Find where the given text appears and provide that cell's center as (X, Y) coordinate. 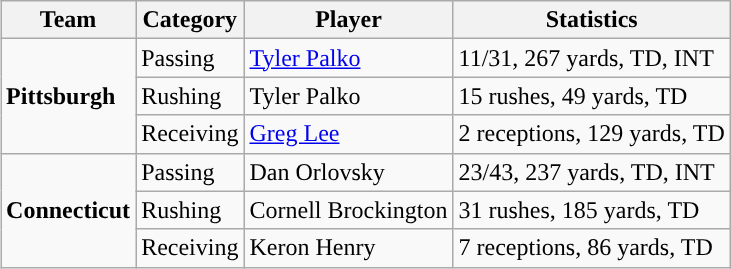
Connecticut (68, 210)
Player (348, 20)
31 rushes, 185 yards, TD (592, 210)
15 rushes, 49 yards, TD (592, 96)
Category (190, 20)
7 receptions, 86 yards, TD (592, 248)
Dan Orlovsky (348, 172)
Greg Lee (348, 134)
Team (68, 20)
11/31, 267 yards, TD, INT (592, 58)
Cornell Brockington (348, 210)
Statistics (592, 20)
23/43, 237 yards, TD, INT (592, 172)
Pittsburgh (68, 96)
2 receptions, 129 yards, TD (592, 134)
Keron Henry (348, 248)
